Find where the given text appears and provide that cell's center as (x, y) coordinate. 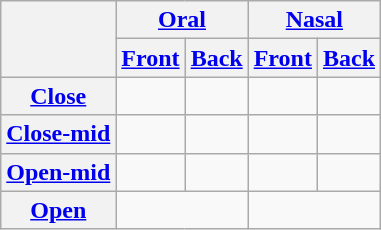
Open (58, 210)
Open-mid (58, 172)
Nasal (314, 20)
Close (58, 96)
Oral (182, 20)
Close-mid (58, 134)
